Identify which cell holds the provided text, then report its (X, Y) central coordinate. 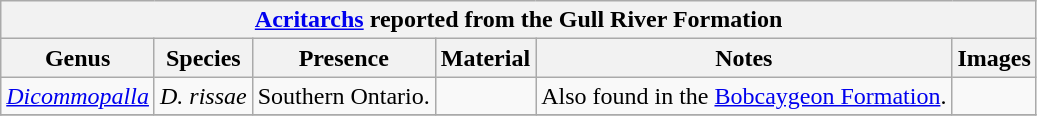
Presence (344, 58)
Southern Ontario. (344, 96)
Acritarchs reported from the Gull River Formation (519, 20)
Genus (78, 58)
Material (485, 58)
Notes (744, 58)
Also found in the Bobcaygeon Formation. (744, 96)
Dicommopalla (78, 96)
Images (994, 58)
D. rissae (203, 96)
Species (203, 58)
